Return the [X, Y] coordinate for the center point of the cell that contains the specified text.  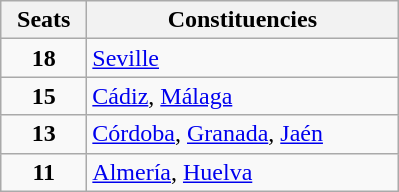
Almería, Huelva [242, 172]
Cádiz, Málaga [242, 96]
11 [44, 172]
Seville [242, 58]
Córdoba, Granada, Jaén [242, 134]
13 [44, 134]
18 [44, 58]
Constituencies [242, 20]
15 [44, 96]
Seats [44, 20]
